Identify which cell holds the provided text, then report its (X, Y) central coordinate. 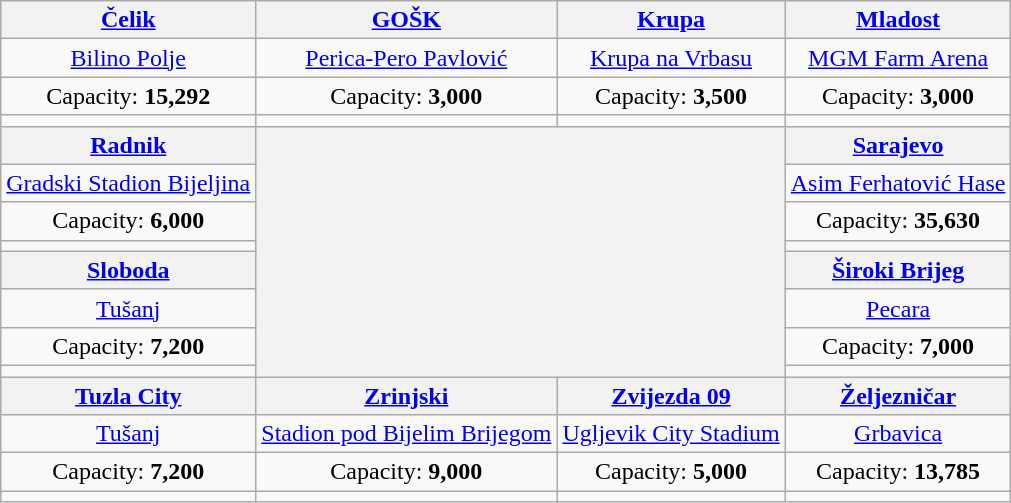
Čelik (128, 20)
Zrinjski (406, 395)
Bilino Polje (128, 58)
Grbavica (898, 434)
Radnik (128, 145)
Stadion pod Bijelim Brijegom (406, 434)
Capacity: 15,292 (128, 96)
Capacity: 35,630 (898, 221)
Tuzla City (128, 395)
MGM Farm Arena (898, 58)
Zvijezda 09 (671, 395)
Sarajevo (898, 145)
Krupa (671, 20)
Capacity: 7,000 (898, 346)
Sloboda (128, 270)
Ugljevik City Stadium (671, 434)
Krupa na Vrbasu (671, 58)
Capacity: 3,500 (671, 96)
Asim Ferhatović Hase (898, 183)
Capacity: 9,000 (406, 472)
Perica-Pero Pavlović (406, 58)
Široki Brijeg (898, 270)
Pecara (898, 308)
Capacity: 6,000 (128, 221)
GOŠK (406, 20)
Gradski Stadion Bijeljina (128, 183)
Capacity: 5,000 (671, 472)
Mladost (898, 20)
Capacity: 13,785 (898, 472)
Željezničar (898, 395)
